Return the [x, y] coordinate for the center point of the cell that contains the specified text.  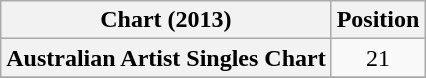
Australian Artist Singles Chart [166, 58]
21 [378, 58]
Chart (2013) [166, 20]
Position [378, 20]
